Locate the cell with the specified text and output its [x, y] center coordinate. 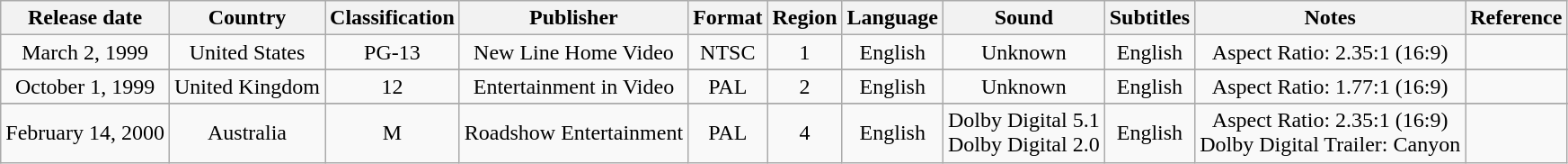
Entertainment in Video [573, 87]
1 [805, 52]
PG-13 [393, 52]
Roadshow Entertainment [573, 133]
February 14, 2000 [85, 133]
New Line Home Video [573, 52]
Aspect Ratio: 1.77:1 (16:9) [1330, 87]
United Kingdom [246, 87]
4 [805, 133]
Region [805, 18]
United States [246, 52]
Reference [1517, 18]
Aspect Ratio: 2.35:1 (16:9) [1330, 52]
October 1, 1999 [85, 87]
Classification [393, 18]
12 [393, 87]
Dolby Digital 5.1Dolby Digital 2.0 [1023, 133]
Format [728, 18]
March 2, 1999 [85, 52]
Language [892, 18]
Release date [85, 18]
2 [805, 87]
Sound [1023, 18]
Notes [1330, 18]
NTSC [728, 52]
Aspect Ratio: 2.35:1 (16:9)Dolby Digital Trailer: Canyon [1330, 133]
Subtitles [1149, 18]
Australia [246, 133]
Publisher [573, 18]
M [393, 133]
Country [246, 18]
